Find where the given text appears and provide that cell's center as (X, Y) coordinate. 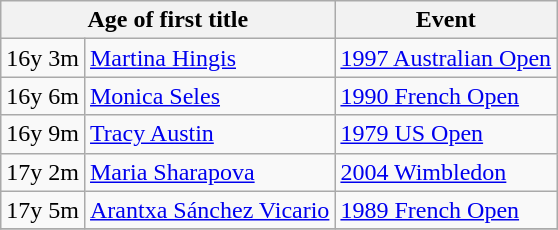
16y 6m (43, 96)
2004 Wimbledon (446, 172)
Age of first title (168, 20)
17y 2m (43, 172)
1997 Australian Open (446, 58)
16y 9m (43, 134)
1979 US Open (446, 134)
16y 3m (43, 58)
Maria Sharapova (209, 172)
Tracy Austin (209, 134)
Arantxa Sánchez Vicario (209, 210)
Monica Seles (209, 96)
Martina Hingis (209, 58)
Event (446, 20)
1990 French Open (446, 96)
1989 French Open (446, 210)
17y 5m (43, 210)
